Locate the cell with the specified text and output its [X, Y] center coordinate. 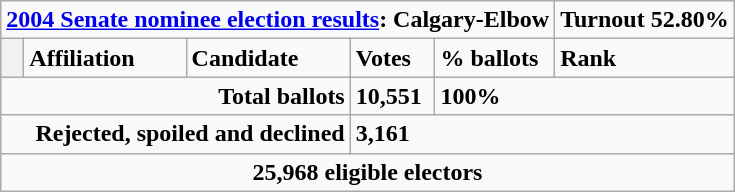
Rejected, spoiled and declined [176, 134]
Total ballots [176, 96]
Affiliation [105, 58]
Turnout 52.80% [645, 20]
3,161 [542, 134]
100% [584, 96]
2004 Senate nominee election results: Calgary-Elbow [278, 20]
Candidate [268, 58]
Rank [645, 58]
% ballots [495, 58]
25,968 eligible electors [368, 172]
10,551 [392, 96]
Votes [392, 58]
